Capture the cell that displays the provided text and extract its [x, y] central coordinate. 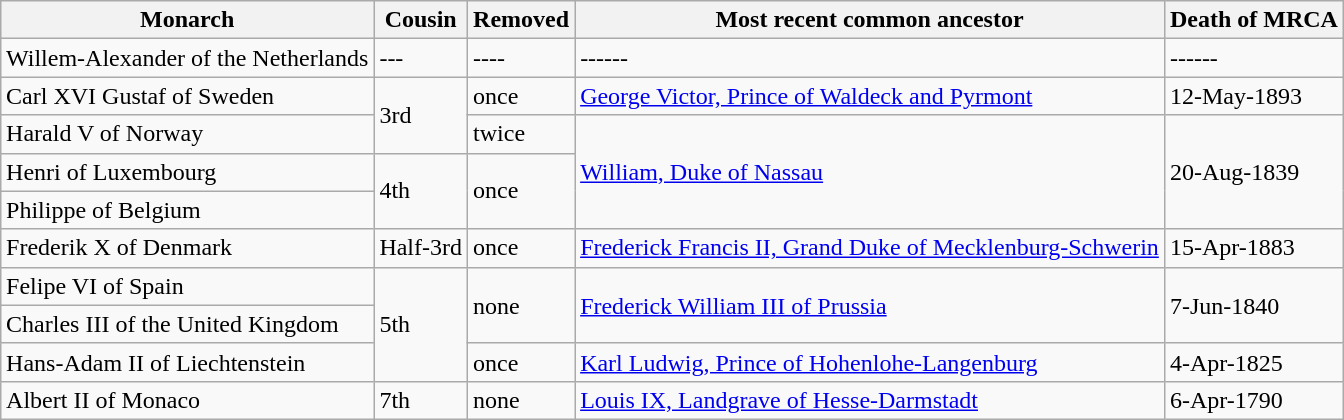
Louis IX, Landgrave of Hesse-Darmstadt [870, 400]
--- [421, 58]
20-Aug-1839 [1254, 172]
15-Apr-1883 [1254, 248]
5th [421, 324]
Frederick William III of Prussia [870, 305]
Felipe VI of Spain [188, 286]
Albert II of Monaco [188, 400]
3rd [421, 115]
Harald V of Norway [188, 134]
Cousin [421, 20]
Monarch [188, 20]
Charles III of the United Kingdom [188, 324]
12-May-1893 [1254, 96]
Frederick Francis II, Grand Duke of Mecklenburg-Schwerin [870, 248]
4-Apr-1825 [1254, 362]
Frederik X of Denmark [188, 248]
4th [421, 191]
Removed [522, 20]
Hans-Adam II of Liechtenstein [188, 362]
Most recent common ancestor [870, 20]
Willem-Alexander of the Netherlands [188, 58]
7th [421, 400]
Philippe of Belgium [188, 210]
7-Jun-1840 [1254, 305]
George Victor, Prince of Waldeck and Pyrmont [870, 96]
Death of MRCA [1254, 20]
Carl XVI Gustaf of Sweden [188, 96]
twice [522, 134]
Half-3rd [421, 248]
---- [522, 58]
William, Duke of Nassau [870, 172]
Karl Ludwig, Prince of Hohenlohe-Langenburg [870, 362]
Henri of Luxembourg [188, 172]
6-Apr-1790 [1254, 400]
